Capture the cell that displays the provided text and extract its [X, Y] central coordinate. 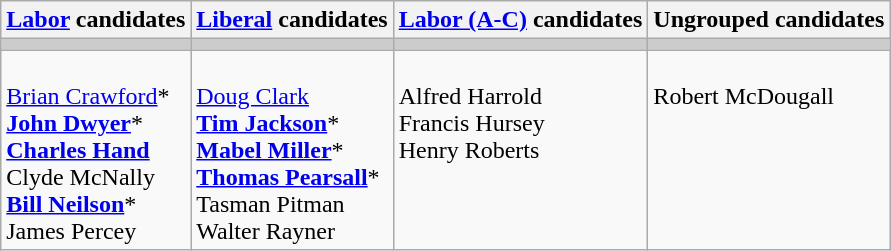
Liberal candidates [292, 20]
Brian Crawford* John Dwyer* Charles Hand Clyde McNally Bill Neilson* James Percey [96, 150]
Doug Clark Tim Jackson* Mabel Miller* Thomas Pearsall* Tasman Pitman Walter Rayner [292, 150]
Labor candidates [96, 20]
Alfred Harrold Francis Hursey Henry Roberts [520, 150]
Robert McDougall [769, 150]
Labor (A-C) candidates [520, 20]
Ungrouped candidates [769, 20]
